Scan for the cell matching the given text and deliver its [X, Y] coordinate at center. 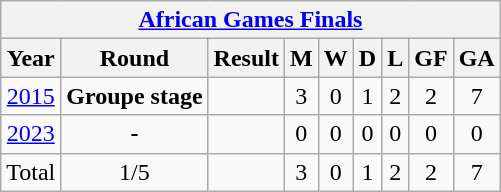
2023 [31, 134]
D [367, 58]
2015 [31, 96]
Total [31, 172]
GA [476, 58]
W [336, 58]
M [301, 58]
Round [134, 58]
Groupe stage [134, 96]
L [396, 58]
Year [31, 58]
GF [431, 58]
African Games Finals [250, 20]
1/5 [134, 172]
- [134, 134]
Result [246, 58]
